Capture the cell that displays the provided text and extract its [x, y] central coordinate. 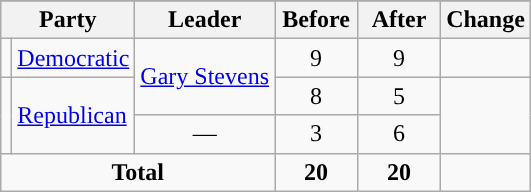
Democratic [74, 58]
Leader [205, 20]
Change [486, 20]
5 [400, 96]
3 [316, 134]
Party [68, 20]
Before [316, 20]
Total [138, 172]
After [400, 20]
6 [400, 134]
Gary Stevens [205, 77]
8 [316, 96]
— [205, 134]
Republican [74, 115]
